Provide the [X, Y] coordinate of the cell's center where the given text is located.  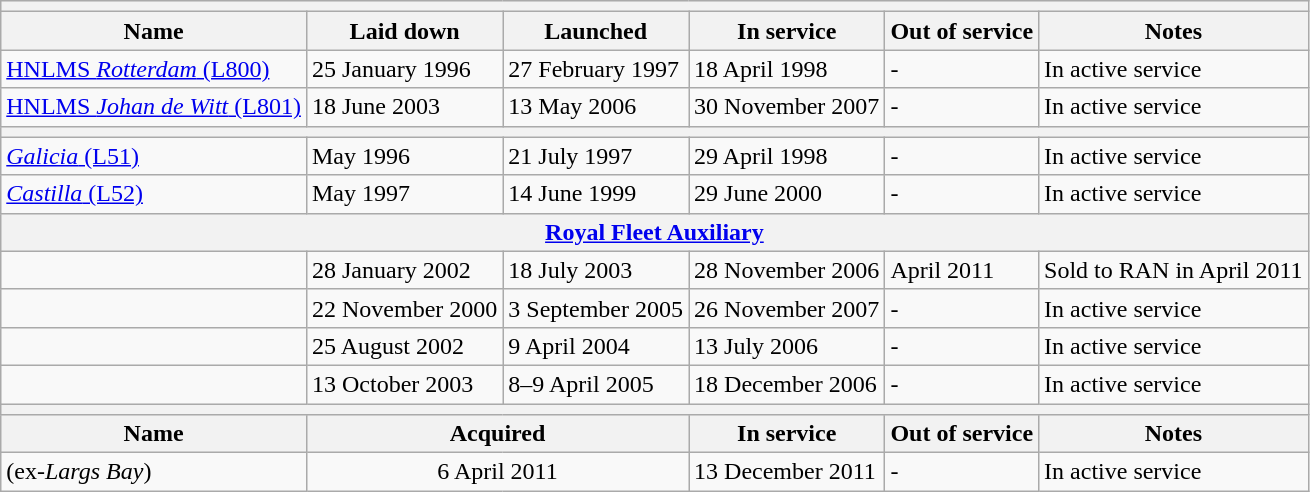
26 November 2007 [787, 308]
April 2011 [962, 270]
3 September 2005 [596, 308]
13 December 2011 [787, 472]
(ex-Largs Bay) [154, 472]
13 July 2006 [787, 346]
22 November 2000 [404, 308]
28 January 2002 [404, 270]
14 June 1999 [596, 194]
13 May 2006 [596, 107]
May 1997 [404, 194]
25 August 2002 [404, 346]
28 November 2006 [787, 270]
29 April 1998 [787, 156]
18 December 2006 [787, 384]
13 October 2003 [404, 384]
HNLMS Rotterdam (L800) [154, 69]
Galicia (L51) [154, 156]
6 April 2011 [497, 472]
18 July 2003 [596, 270]
30 November 2007 [787, 107]
8–9 April 2005 [596, 384]
Sold to RAN in April 2011 [1174, 270]
Acquired [497, 434]
Castilla (L52) [154, 194]
27 February 1997 [596, 69]
18 April 1998 [787, 69]
HNLMS Johan de Witt (L801) [154, 107]
25 January 1996 [404, 69]
Royal Fleet Auxiliary [654, 232]
18 June 2003 [404, 107]
Launched [596, 31]
May 1996 [404, 156]
9 April 2004 [596, 346]
21 July 1997 [596, 156]
29 June 2000 [787, 194]
Laid down [404, 31]
